Provide the [x, y] coordinate of the cell's center where the given text is located.  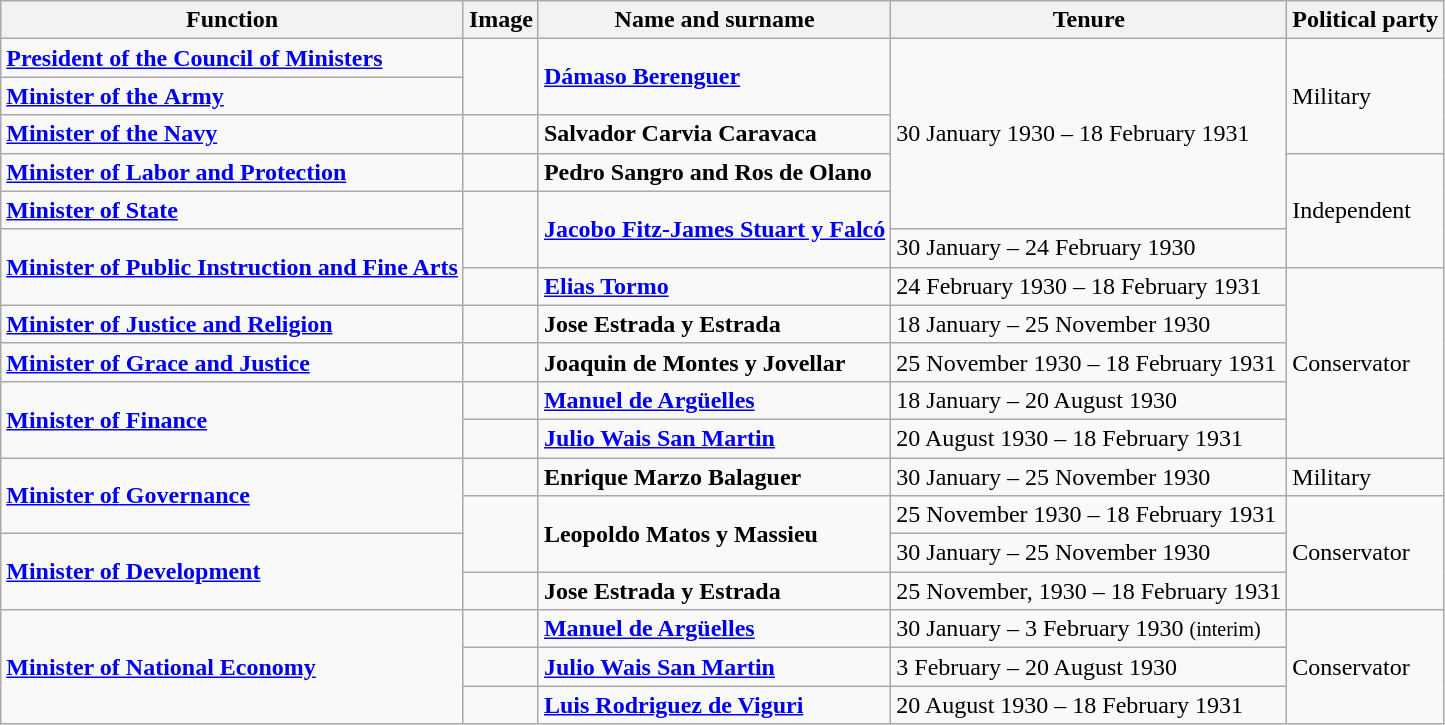
Pedro Sangro and Ros de Olano [714, 172]
3 February – 20 August 1930 [1089, 667]
Image [500, 20]
Jacobo Fitz-James Stuart y Falcó [714, 229]
Minister of Labor and Protection [232, 172]
24 February 1930 – 18 February 1931 [1089, 286]
Luis Rodriguez de Viguri [714, 705]
25 November, 1930 – 18 February 1931 [1089, 591]
Enrique Marzo Balaguer [714, 477]
Elias Tormo [714, 286]
Function [232, 20]
Minister of Development [232, 572]
Minister of Justice and Religion [232, 324]
30 January 1930 – 18 February 1931 [1089, 134]
Minister of the Navy [232, 134]
Minister of Finance [232, 419]
Independent [1366, 210]
Minister of Grace and Justice [232, 362]
Name and surname [714, 20]
Salvador Carvia Caravaca [714, 134]
Political party [1366, 20]
Minister of Governance [232, 496]
Minister of Public Instruction and Fine Arts [232, 267]
Tenure [1089, 20]
Dámaso Berenguer [714, 77]
30 January – 3 February 1930 (interim) [1089, 629]
18 January – 20 August 1930 [1089, 400]
18 January – 25 November 1930 [1089, 324]
Leopoldo Matos y Massieu [714, 534]
Minister of National Economy [232, 667]
President of the Council of Ministers [232, 58]
Minister of the Army [232, 96]
Joaquin de Montes y Jovellar [714, 362]
Minister of State [232, 210]
30 January – 24 February 1930 [1089, 248]
